Detect which cell encompasses the target text, then output its [x, y] center coordinate. 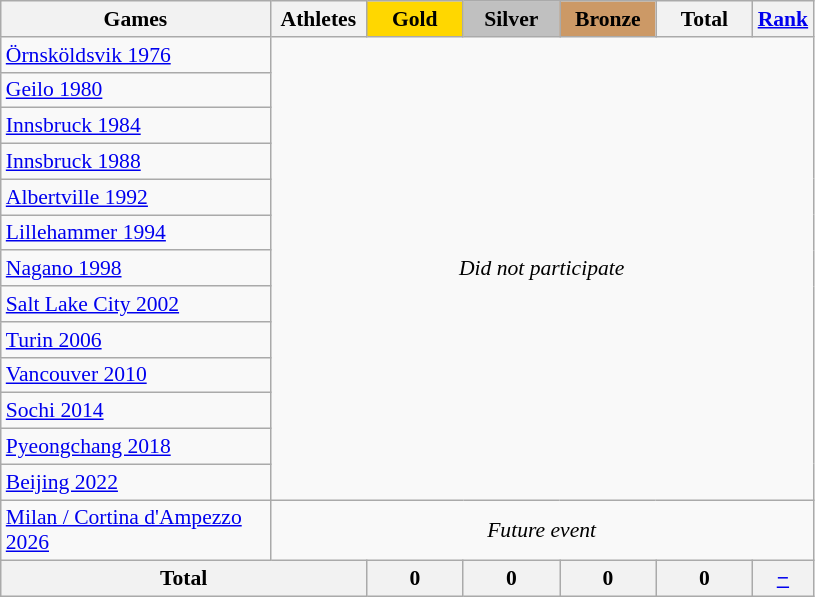
Geilo 1980 [136, 90]
Salt Lake City 2002 [136, 304]
Pyeongchang 2018 [136, 447]
Innsbruck 1984 [136, 126]
Games [136, 19]
− [784, 579]
Lillehammer 1994 [136, 233]
Silver [512, 19]
Rank [784, 19]
Athletes [318, 19]
Albertville 1992 [136, 197]
Milan / Cortina d'Ampezzo 2026 [136, 530]
Innsbruck 1988 [136, 162]
Did not participate [542, 268]
Gold [416, 19]
Vancouver 2010 [136, 375]
Örnsköldsvik 1976 [136, 55]
Bronze [608, 19]
Nagano 1998 [136, 269]
Beijing 2022 [136, 482]
Future event [542, 530]
Turin 2006 [136, 340]
Sochi 2014 [136, 411]
